Provide the (x, y) coordinate of the cell's center where the given text is located.  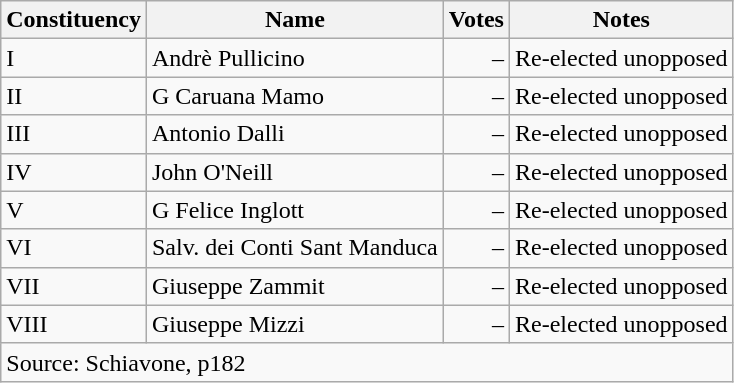
IV (74, 172)
Giuseppe Zammit (294, 286)
VI (74, 248)
Constituency (74, 20)
II (74, 96)
Antonio Dalli (294, 134)
VII (74, 286)
Giuseppe Mizzi (294, 324)
VIII (74, 324)
G Felice Inglott (294, 210)
Salv. dei Conti Sant Manduca (294, 248)
V (74, 210)
III (74, 134)
I (74, 58)
Name (294, 20)
Source: Schiavone, p182 (367, 362)
Votes (476, 20)
Notes (621, 20)
John O'Neill (294, 172)
G Caruana Mamo (294, 96)
Andrè Pullicino (294, 58)
